Locate the cell with the specified text and output its [X, Y] center coordinate. 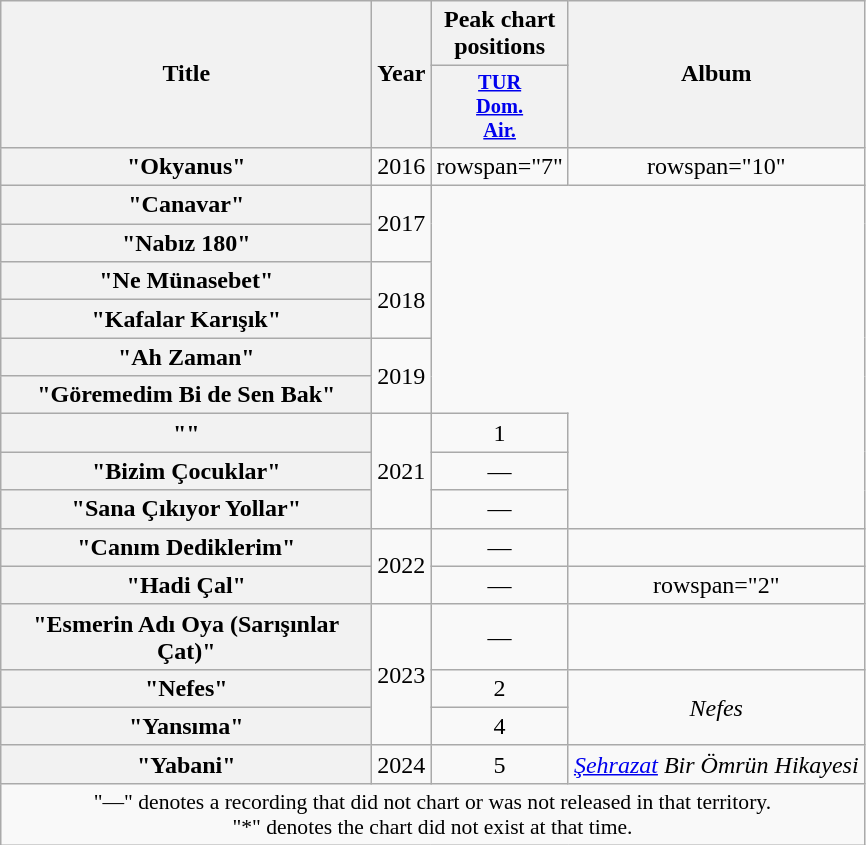
5 [500, 764]
"Kafalar Karışık" [186, 319]
2022 [402, 566]
"Canım Dediklerim" [186, 547]
"Göremedim Bi de Sen Bak" [186, 395]
"Nefes" [186, 688]
"Yansıma" [186, 726]
rowspan="7" [500, 166]
"Sana Çıkıyor Yollar" [186, 509]
"Nabız 180" [186, 243]
Title [186, 74]
2 [500, 688]
2017 [402, 224]
"Yabani" [186, 764]
"Canavar" [186, 205]
Year [402, 74]
"Ah Zaman" [186, 357]
2023 [402, 674]
"Hadi Çal" [186, 585]
Peak chart positions [500, 34]
TURDom.Air. [500, 107]
"Okyanus" [186, 166]
2018 [402, 300]
"—" denotes a recording that did not chart or was not released in that territory. "*" denotes the chart did not exist at that time. [432, 814]
2016 [402, 166]
"Ne Münasebet" [186, 281]
"" [186, 433]
2019 [402, 376]
1 [500, 433]
4 [500, 726]
Şehrazat Bir Ömrün Hikayesi [716, 764]
Nefes [716, 707]
"Bizim Çocuklar" [186, 471]
"Esmerin Adı Oya (Sarışınlar Çat)" [186, 636]
2021 [402, 471]
Album [716, 74]
2024 [402, 764]
rowspan="2" [716, 585]
rowspan="10" [716, 166]
